Pinpoint the cell where the given text exists, returning its [x, y] midpoint coordinate. 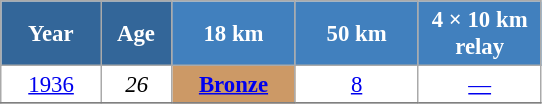
50 km [356, 34]
18 km [234, 34]
Bronze [234, 85]
26 [136, 85]
4 × 10 km relay [480, 34]
8 [356, 85]
— [480, 85]
Year [52, 34]
Age [136, 34]
1936 [52, 85]
